Pinpoint the cell where the given text exists, returning its [x, y] midpoint coordinate. 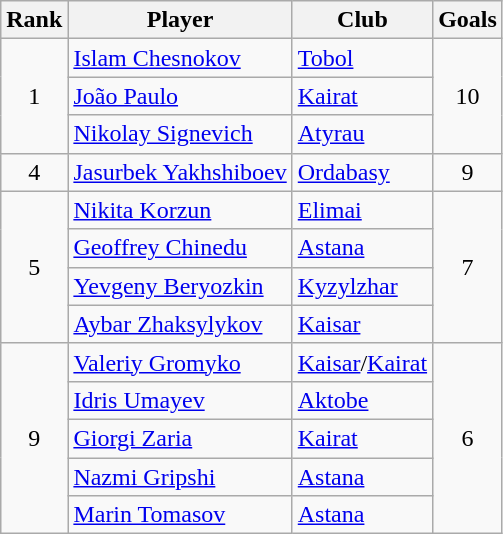
Valeriy Gromyko [180, 362]
Tobol [362, 58]
Kyzylzhar [362, 286]
Atyrau [362, 134]
Islam Chesnokov [180, 58]
Nikolay Signevich [180, 134]
Geoffrey Chinedu [180, 248]
Kaisar [362, 324]
Kaisar/Kairat [362, 362]
Ordabasy [362, 172]
4 [34, 172]
Marin Tomasov [180, 515]
1 [34, 96]
Nazmi Gripshi [180, 477]
6 [468, 438]
Idris Umayev [180, 400]
Nikita Korzun [180, 210]
Yevgeny Beryozkin [180, 286]
7 [468, 267]
Giorgi Zaria [180, 438]
João Paulo [180, 96]
Aybar Zhaksylykov [180, 324]
Goals [468, 20]
Rank [34, 20]
Club [362, 20]
10 [468, 96]
5 [34, 267]
Jasurbek Yakhshiboev [180, 172]
Aktobe [362, 400]
Elimai [362, 210]
Player [180, 20]
